Detect which cell encompasses the target text, then output its (x, y) center coordinate. 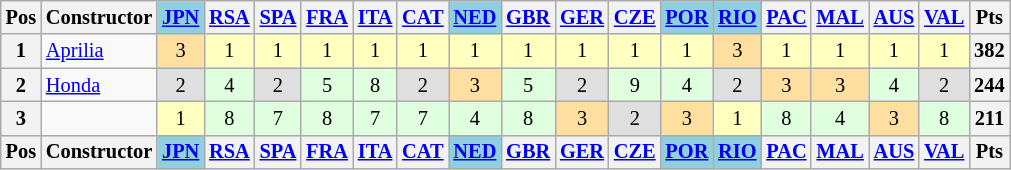
Aprilia (99, 51)
244 (989, 85)
9 (635, 85)
382 (989, 51)
211 (989, 118)
Honda (99, 85)
